Locate the cell with the specified text and output its [X, Y] center coordinate. 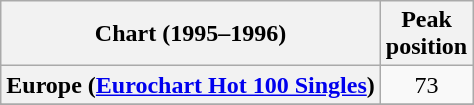
Chart (1995–1996) [191, 34]
Europe (Eurochart Hot 100 Singles) [191, 85]
Peakposition [426, 34]
73 [426, 85]
